Determine the [X, Y] coordinate at the center of the cell enclosing the given text.  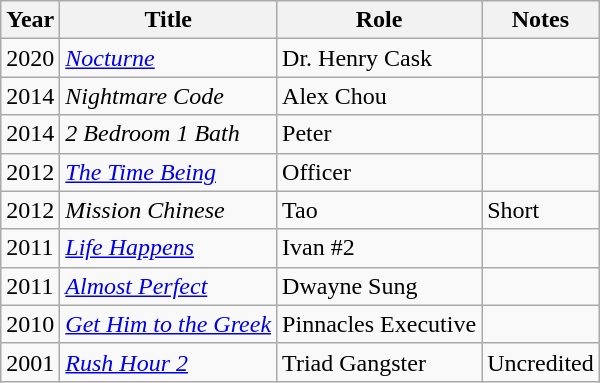
Get Him to the Greek [168, 324]
Peter [380, 134]
Title [168, 20]
Nocturne [168, 58]
Dr. Henry Cask [380, 58]
Uncredited [541, 362]
Dwayne Sung [380, 286]
Tao [380, 210]
Role [380, 20]
Short [541, 210]
Pinnacles Executive [380, 324]
Rush Hour 2 [168, 362]
2 Bedroom 1 Bath [168, 134]
Life Happens [168, 248]
Notes [541, 20]
Almost Perfect [168, 286]
Alex Chou [380, 96]
Nightmare Code [168, 96]
Ivan #2 [380, 248]
Year [30, 20]
2020 [30, 58]
Officer [380, 172]
2001 [30, 362]
Triad Gangster [380, 362]
2010 [30, 324]
The Time Being [168, 172]
Mission Chinese [168, 210]
